Identify which cell holds the provided text, then report its (x, y) central coordinate. 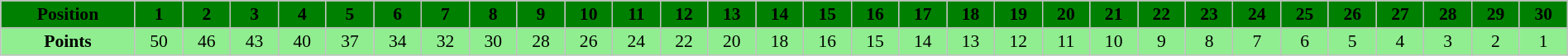
19 (1018, 15)
46 (207, 41)
50 (159, 41)
34 (398, 41)
29 (1496, 15)
17 (923, 15)
43 (255, 41)
21 (1114, 15)
32 (446, 41)
Position (68, 15)
27 (1400, 15)
Points (68, 41)
23 (1209, 15)
25 (1305, 15)
40 (302, 41)
37 (350, 41)
